Identify which cell holds the provided text, then report its [X, Y] central coordinate. 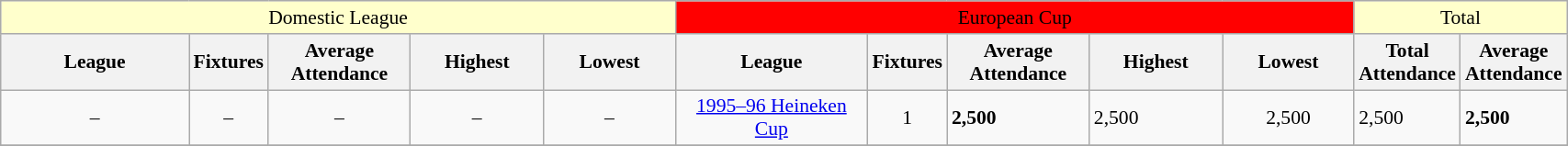
Total [1461, 17]
Domestic League [338, 17]
1 [907, 118]
European Cup [1014, 17]
1995–96 Heineken Cup [772, 118]
Total Attendance [1407, 62]
